Provide the (x, y) coordinate of the cell's center where the given text is located.  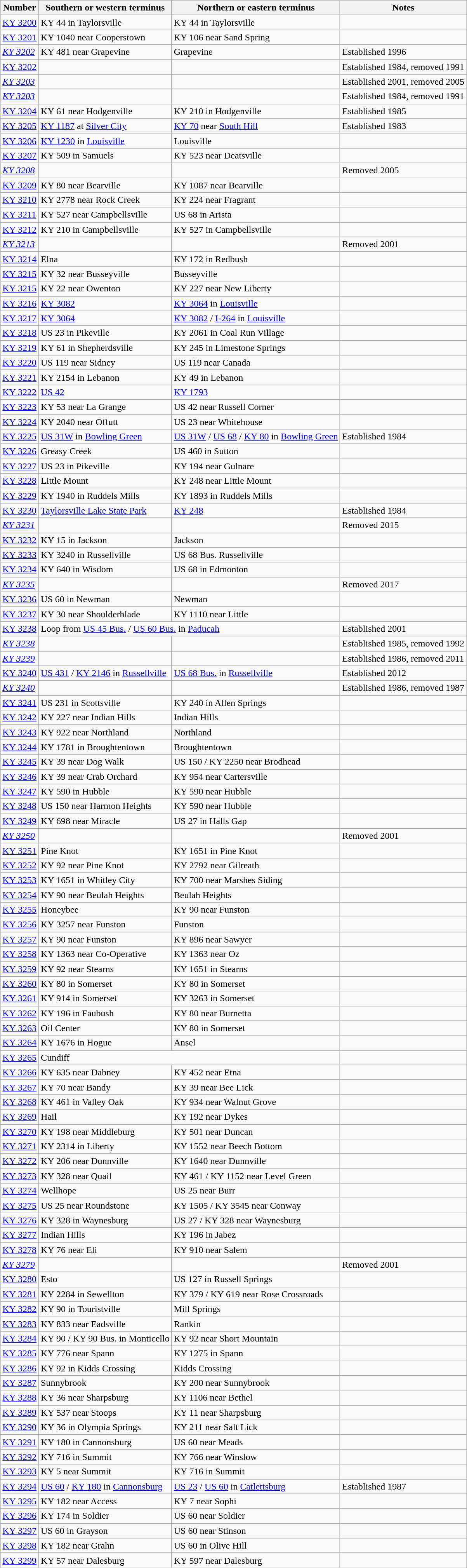
Number (19, 8)
KY 328 in Waynesburg (106, 1220)
US 68 in Edmonton (256, 570)
KY 3279 (19, 1265)
KY 3232 (19, 540)
KY 3217 (19, 318)
KY 3260 (19, 984)
KY 3228 (19, 481)
Southern or western terminus (106, 8)
KY 640 in Wisdom (106, 570)
KY 3239 (19, 659)
US 31W / US 68 / KY 80 in Bowling Green (256, 437)
KY 3267 (19, 1087)
KY 194 near Gulnare (256, 466)
KY 1505 / KY 3545 near Conway (256, 1206)
KY 1651 in Stearns (256, 969)
KY 1651 in Pine Knot (256, 850)
KY 328 near Quail (106, 1176)
KY 3297 (19, 1531)
KY 501 near Duncan (256, 1132)
KY 36 in Olympia Springs (106, 1427)
KY 2792 near Gilreath (256, 865)
KY 3269 (19, 1117)
KY 1110 near Little (256, 614)
KY 1230 in Louisville (106, 141)
US 119 near Canada (256, 362)
US 60 / KY 180 in Cannonsburg (106, 1486)
Little Mount (106, 481)
KY 527 near Campbellsville (106, 215)
Broughtentown (256, 747)
Removed 2005 (403, 170)
KY 182 near Grahn (106, 1545)
KY 211 near Salt Lick (256, 1427)
KY 3250 (19, 836)
KY 3291 (19, 1442)
Sunnybrook (106, 1383)
Esto (106, 1279)
KY 910 near Salem (256, 1250)
KY 635 near Dabney (106, 1072)
KY 3272 (19, 1161)
KY 174 in Soldier (106, 1516)
KY 3237 (19, 614)
KY 1781 in Broughtentown (106, 747)
KY 461 in Valley Oak (106, 1102)
KY 3264 (19, 1043)
US 25 near Burr (256, 1191)
KY 39 near Bee Lick (256, 1087)
KY 1640 near Dunnville (256, 1161)
Elna (106, 259)
KY 934 near Walnut Grove (256, 1102)
KY 11 near Sharpsburg (256, 1413)
KY 3206 (19, 141)
KY 3221 (19, 377)
KY 3242 (19, 718)
KY 1893 in Ruddels Mills (256, 496)
KY 3282 (19, 1309)
KY 180 in Cannonsburg (106, 1442)
KY 49 in Lebanon (256, 377)
KY 3257 (19, 939)
US 60 in Newman (106, 599)
KY 3266 (19, 1072)
KY 3245 (19, 762)
KY 3226 (19, 451)
KY 182 near Access (106, 1501)
US 150 / KY 2250 near Brodhead (256, 762)
Honeybee (106, 910)
KY 3248 (19, 806)
US 60 in Grayson (106, 1531)
Established 1985 (403, 111)
KY 3298 (19, 1545)
KY 3286 (19, 1368)
Greasy Creek (106, 451)
KY 3235 (19, 584)
Established 1985, removed 1992 (403, 643)
Established 2012 (403, 673)
KY 3270 (19, 1132)
KY 3246 (19, 777)
KY 3263 in Somerset (256, 998)
KY 3247 (19, 791)
KY 39 near Crab Orchard (106, 777)
KY 3251 (19, 850)
KY 3200 (19, 23)
Oil Center (106, 1028)
KY 36 near Sharpsburg (106, 1398)
KY 537 near Stoops (106, 1413)
KY 3216 (19, 303)
KY 833 near Eadsville (106, 1324)
US 431 / KY 2146 in Russellville (106, 673)
US 231 in Scottsville (106, 703)
KY 240 in Allen Springs (256, 703)
KY 3268 (19, 1102)
Jackson (256, 540)
US 127 in Russell Springs (256, 1279)
KY 198 near Middleburg (106, 1132)
US 68 in Arista (256, 215)
KY 227 near New Liberty (256, 289)
KY 3289 (19, 1413)
Removed 2017 (403, 584)
KY 766 near Winslow (256, 1457)
Established 1986, removed 2011 (403, 659)
KY 481 near Grapevine (106, 52)
US 60 near Stinson (256, 1531)
KY 3218 (19, 333)
KY 80 near Bearville (106, 185)
KY 248 near Little Mount (256, 481)
KY 590 in Hubble (106, 791)
Established 2001, removed 2005 (403, 82)
KY 461 / KY 1152 near Level Green (256, 1176)
KY 3256 (19, 925)
KY 914 in Somerset (106, 998)
KY 92 in Kidds Crossing (106, 1368)
KY 3230 (19, 510)
US 119 near Sidney (106, 362)
KY 3287 (19, 1383)
KY 3205 (19, 126)
KY 452 near Etna (256, 1072)
KY 3281 (19, 1294)
KY 3210 (19, 200)
KY 57 near Dalesburg (106, 1560)
KY 3208 (19, 170)
KY 3276 (19, 1220)
KY 61 in Shepherdsville (106, 348)
KY 3254 (19, 895)
KY 3233 (19, 555)
KY 1651 in Whitley City (106, 880)
KY 3236 (19, 599)
KY 3204 (19, 111)
KY 248 (256, 510)
KY 3201 (19, 37)
Established 1996 (403, 52)
Kidds Crossing (256, 1368)
KY 90 / KY 90 Bus. in Monticello (106, 1338)
KY 3294 (19, 1486)
KY 3292 (19, 1457)
KY 3257 near Funston (106, 925)
KY 3288 (19, 1398)
US 23 near Whitehouse (256, 422)
KY 3280 (19, 1279)
KY 1087 near Bearville (256, 185)
KY 3252 (19, 865)
KY 3278 (19, 1250)
US 60 near Meads (256, 1442)
KY 7 near Sophi (256, 1501)
KY 3299 (19, 1560)
KY 3225 (19, 437)
KY 3211 (19, 215)
KY 3295 (19, 1501)
KY 3227 (19, 466)
Established 1983 (403, 126)
KY 90 near Beulah Heights (106, 895)
KY 3231 (19, 525)
KY 2284 in Sewellton (106, 1294)
KY 3277 (19, 1235)
KY 3271 (19, 1146)
KY 3214 (19, 259)
KY 206 near Dunnville (106, 1161)
KY 92 near Stearns (106, 969)
KY 5 near Summit (106, 1472)
KY 3284 (19, 1338)
KY 106 near Sand Spring (256, 37)
KY 523 near Deatsville (256, 155)
Pine Knot (106, 850)
KY 22 near Owenton (106, 289)
Louisville (256, 141)
KY 245 in Limestone Springs (256, 348)
KY 210 in Hodgenville (256, 111)
KY 80 near Burnetta (256, 1013)
KY 896 near Sawyer (256, 939)
KY 3253 (19, 880)
KY 1676 in Hogue (106, 1043)
KY 954 near Cartersville (256, 777)
KY 700 near Marshes Siding (256, 880)
KY 3082 (106, 303)
US 42 (106, 392)
KY 509 in Samuels (106, 155)
KY 3209 (19, 185)
KY 2778 near Rock Creek (106, 200)
KY 3234 (19, 570)
KY 3290 (19, 1427)
KY 210 in Campbellsville (106, 230)
KY 1363 near Co-Operative (106, 954)
KY 3212 (19, 230)
KY 70 near South Hill (256, 126)
KY 3265 (19, 1058)
KY 3244 (19, 747)
KY 32 near Busseyville (106, 274)
KY 61 near Hodgenville (106, 111)
Rankin (256, 1324)
KY 1106 near Bethel (256, 1398)
Established 1987 (403, 1486)
KY 3296 (19, 1516)
KY 3213 (19, 244)
US 460 in Sutton (256, 451)
KY 379 / KY 619 near Rose Crossroads (256, 1294)
KY 3241 (19, 703)
KY 922 near Northland (106, 732)
KY 3259 (19, 969)
KY 3240 in Russellville (106, 555)
KY 2314 in Liberty (106, 1146)
Established 1986, removed 1987 (403, 688)
US 60 near Soldier (256, 1516)
KY 3064 in Louisville (256, 303)
KY 3207 (19, 155)
Newman (256, 599)
KY 3223 (19, 407)
KY 3261 (19, 998)
KY 3219 (19, 348)
Mill Springs (256, 1309)
KY 196 in Jabez (256, 1235)
KY 3275 (19, 1206)
US 60 in Olive Hill (256, 1545)
KY 200 near Sunnybrook (256, 1383)
KY 3285 (19, 1353)
KY 172 in Redbush (256, 259)
KY 527 in Campbellsville (256, 230)
US 27 / KY 328 near Waynesburg (256, 1220)
KY 90 in Touristville (106, 1309)
KY 3274 (19, 1191)
KY 70 near Bandy (106, 1087)
KY 3064 (106, 318)
KY 698 near Miracle (106, 821)
Ansel (256, 1043)
KY 3255 (19, 910)
KY 3262 (19, 1013)
KY 39 near Dog Walk (106, 762)
KY 30 near Shoulderblade (106, 614)
KY 2040 near Offutt (106, 422)
KY 1363 near Oz (256, 954)
KY 3273 (19, 1176)
Beulah Heights (256, 895)
KY 1552 near Beech Bottom (256, 1146)
Cundiff (189, 1058)
KY 224 near Fragrant (256, 200)
US 68 Bus. Russellville (256, 555)
KY 1793 (256, 392)
Established 2001 (403, 629)
KY 15 in Jackson (106, 540)
KY 3243 (19, 732)
KY 3222 (19, 392)
US 23 / US 60 in Catlettsburg (256, 1486)
US 25 near Roundstone (106, 1206)
Northern or eastern terminus (256, 8)
KY 3082 / I-264 in Louisville (256, 318)
KY 3263 (19, 1028)
US 27 in Halls Gap (256, 821)
Wellhope (106, 1191)
KY 196 in Faubush (106, 1013)
KY 1187 at Silver City (106, 126)
KY 92 near Pine Knot (106, 865)
US 68 Bus. in Russellville (256, 673)
KY 776 near Spann (106, 1353)
Funston (256, 925)
KY 1040 near Cooperstown (106, 37)
US 31W in Bowling Green (106, 437)
Hail (106, 1117)
KY 192 near Dykes (256, 1117)
KY 3220 (19, 362)
KY 3224 (19, 422)
Loop from US 45 Bus. / US 60 Bus. in Paducah (189, 629)
KY 3283 (19, 1324)
KY 3293 (19, 1472)
Northland (256, 732)
Grapevine (256, 52)
KY 53 near La Grange (106, 407)
KY 3229 (19, 496)
Taylorsville Lake State Park (106, 510)
KY 2154 in Lebanon (106, 377)
KY 2061 in Coal Run Village (256, 333)
KY 1275 in Spann (256, 1353)
KY 597 near Dalesburg (256, 1560)
KY 227 near Indian Hills (106, 718)
KY 76 near Eli (106, 1250)
Notes (403, 8)
KY 92 near Short Mountain (256, 1338)
KY 3258 (19, 954)
KY 1940 in Ruddels Mills (106, 496)
US 150 near Harmon Heights (106, 806)
US 42 near Russell Corner (256, 407)
KY 3249 (19, 821)
Busseyville (256, 274)
Removed 2015 (403, 525)
